Identify which cell holds the provided text, then report its [x, y] central coordinate. 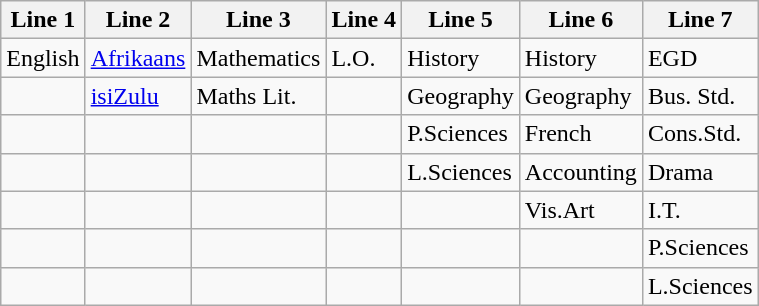
Line 5 [461, 20]
Line 6 [580, 20]
Accounting [580, 172]
Line 7 [700, 20]
Vis.Art [580, 210]
Afrikaans [138, 58]
French [580, 134]
isiZulu [138, 96]
English [43, 58]
Line 3 [258, 20]
Drama [700, 172]
Cons.Std. [700, 134]
Bus. Std. [700, 96]
Line 2 [138, 20]
Mathematics [258, 58]
EGD [700, 58]
Line 1 [43, 20]
L.O. [364, 58]
I.T. [700, 210]
Maths Lit. [258, 96]
Line 4 [364, 20]
